Provide the [x, y] coordinate of the cell's center where the given text is located.  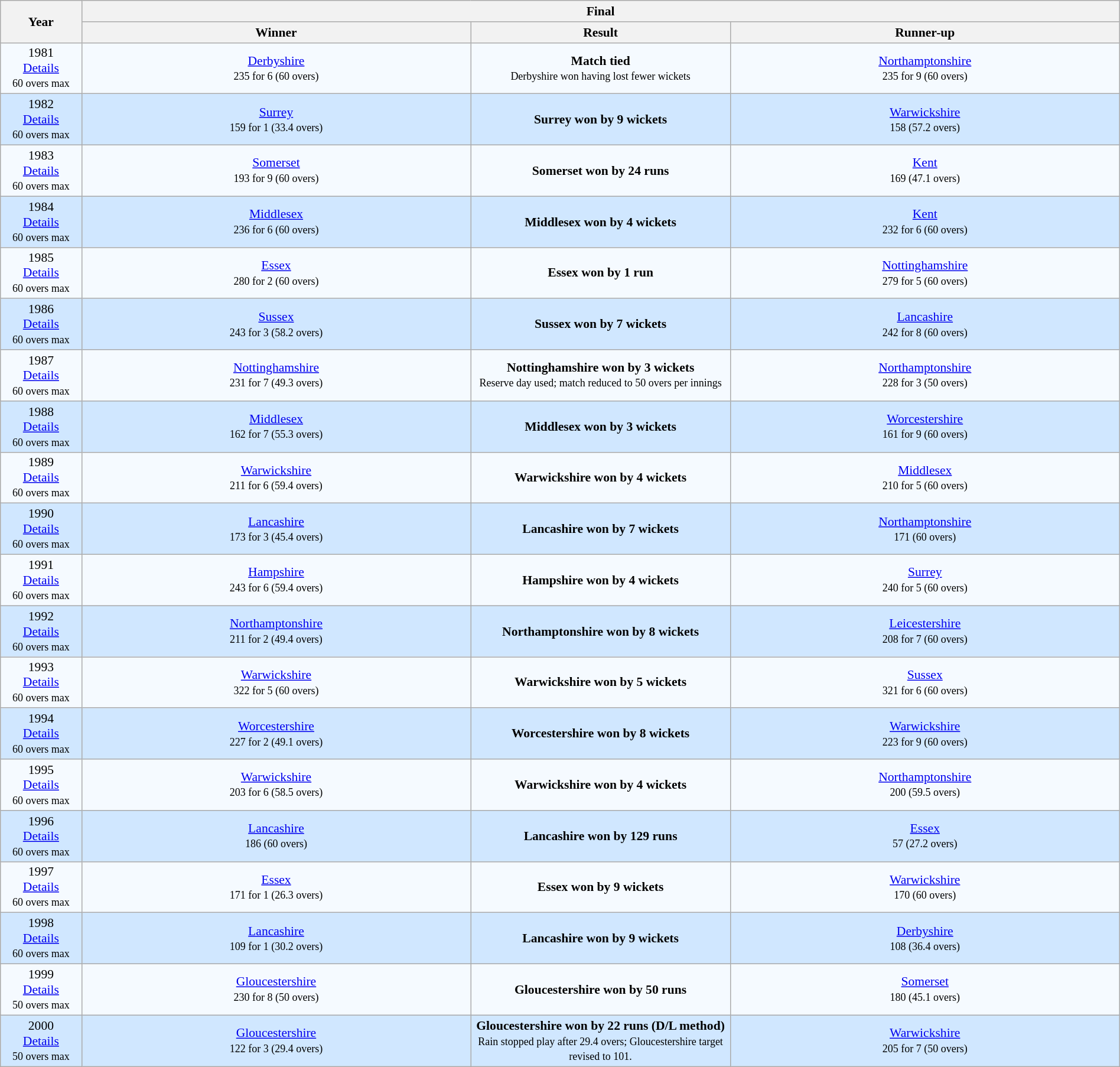
Sussex won by 7 wickets [600, 325]
1989Details60 overs max [41, 477]
Derbyshire235 for 6 (60 overs) [276, 69]
Northamptonshire211 for 2 (49.4 overs) [276, 631]
1988Details60 overs max [41, 427]
1985Details60 overs max [41, 273]
1997Details60 overs max [41, 887]
Northamptonshire200 (59.5 overs) [925, 785]
1990Details60 overs max [41, 529]
Middlesex162 for 7 (55.3 overs) [276, 427]
Northamptonshire235 for 9 (60 overs) [925, 69]
Year [41, 21]
Gloucestershire230 for 8 (50 overs) [276, 990]
Middlesex won by 3 wickets [600, 427]
Nottinghamshire231 for 7 (49.3 overs) [276, 376]
Somerset180 (45.1 overs) [925, 990]
1994Details60 overs max [41, 734]
Runner-up [925, 32]
Sussex321 for 6 (60 overs) [925, 683]
Worcestershire227 for 2 (49.1 overs) [276, 734]
Kent169 (47.1 overs) [925, 171]
Middlesex236 for 6 (60 overs) [276, 222]
1982Details60 overs max [41, 119]
Surrey159 for 1 (33.4 overs) [276, 119]
Warwickshire170 (60 overs) [925, 887]
Warwickshire158 (57.2 overs) [925, 119]
1996Details60 overs max [41, 837]
Result [600, 32]
Middlesex210 for 5 (60 overs) [925, 477]
1991Details60 overs max [41, 580]
Essex won by 1 run [600, 273]
Essex57 (27.2 overs) [925, 837]
Lancashire242 for 8 (60 overs) [925, 325]
Essex280 for 2 (60 overs) [276, 273]
Nottinghamshire won by 3 wickets Reserve day used; match reduced to 50 overs per innings [600, 376]
Derbyshire108 (36.4 overs) [925, 938]
Hampshire won by 4 wickets [600, 580]
Surrey won by 9 wickets [600, 119]
Gloucestershire122 for 3 (29.4 overs) [276, 1041]
Northamptonshire won by 8 wickets [600, 631]
Warwickshire won by 5 wickets [600, 683]
Somerset193 for 9 (60 overs) [276, 171]
Match tied Derbyshire won having lost fewer wickets [600, 69]
Essex171 for 1 (26.3 overs) [276, 887]
Lancashire won by 129 runs [600, 837]
1992Details60 overs max [41, 631]
1999Details50 overs max [41, 990]
Sussex243 for 3 (58.2 overs) [276, 325]
1995Details60 overs max [41, 785]
Surrey240 for 5 (60 overs) [925, 580]
Kent232 for 6 (60 overs) [925, 222]
1998Details60 overs max [41, 938]
Hampshire243 for 6 (59.4 overs) [276, 580]
Winner [276, 32]
Lancashire won by 7 wickets [600, 529]
1987Details60 overs max [41, 376]
1981Details60 overs max [41, 69]
Final [600, 11]
Lancashire109 for 1 (30.2 overs) [276, 938]
Gloucestershire won by 50 runs [600, 990]
2000Details50 overs max [41, 1041]
Gloucestershire won by 22 runs (D/L method) Rain stopped play after 29.4 overs; Gloucestershire target revised to 101. [600, 1041]
Worcestershire won by 8 wickets [600, 734]
Warwickshire211 for 6 (59.4 overs) [276, 477]
1984Details60 overs max [41, 222]
Worcestershire161 for 9 (60 overs) [925, 427]
Middlesex won by 4 wickets [600, 222]
Somerset won by 24 runs [600, 171]
Lancashire173 for 3 (45.4 overs) [276, 529]
1993Details60 overs max [41, 683]
1983Details60 overs max [41, 171]
Warwickshire223 for 9 (60 overs) [925, 734]
Warwickshire203 for 6 (58.5 overs) [276, 785]
Warwickshire205 for 7 (50 overs) [925, 1041]
Lancashire186 (60 overs) [276, 837]
Warwickshire322 for 5 (60 overs) [276, 683]
Nottinghamshire279 for 5 (60 overs) [925, 273]
Northamptonshire228 for 3 (50 overs) [925, 376]
Essex won by 9 wickets [600, 887]
Leicestershire208 for 7 (60 overs) [925, 631]
Lancashire won by 9 wickets [600, 938]
1986Details60 overs max [41, 325]
Northamptonshire171 (60 overs) [925, 529]
